Provide the (x, y) coordinate of the cell's center where the given text is located.  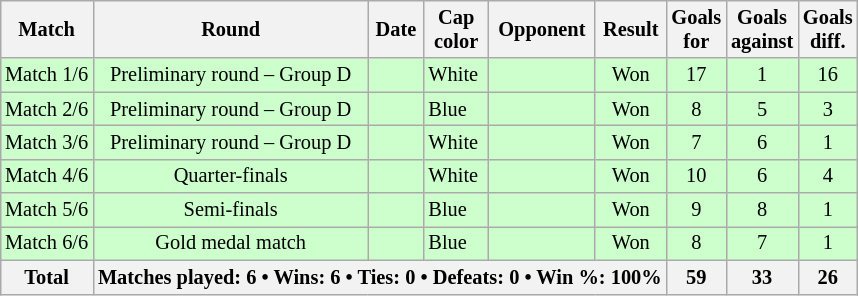
Match 3/6 (46, 142)
Matches played: 6 • Wins: 6 • Ties: 0 • Defeats: 0 • Win %: 100% (380, 277)
33 (762, 277)
Match 4/6 (46, 176)
4 (828, 176)
16 (828, 75)
Capcolor (456, 29)
Goalsfor (697, 29)
9 (697, 210)
Quarter-finals (230, 176)
Match 6/6 (46, 243)
Goalsdiff. (828, 29)
Goalsagainst (762, 29)
Round (230, 29)
59 (697, 277)
Result (631, 29)
Total (46, 277)
Date (396, 29)
5 (762, 109)
Semi-finals (230, 210)
26 (828, 277)
Match 1/6 (46, 75)
17 (697, 75)
10 (697, 176)
3 (828, 109)
Opponent (542, 29)
Match 2/6 (46, 109)
Match (46, 29)
Match 5/6 (46, 210)
Gold medal match (230, 243)
